Pinpoint the cell where the given text exists, returning its (x, y) midpoint coordinate. 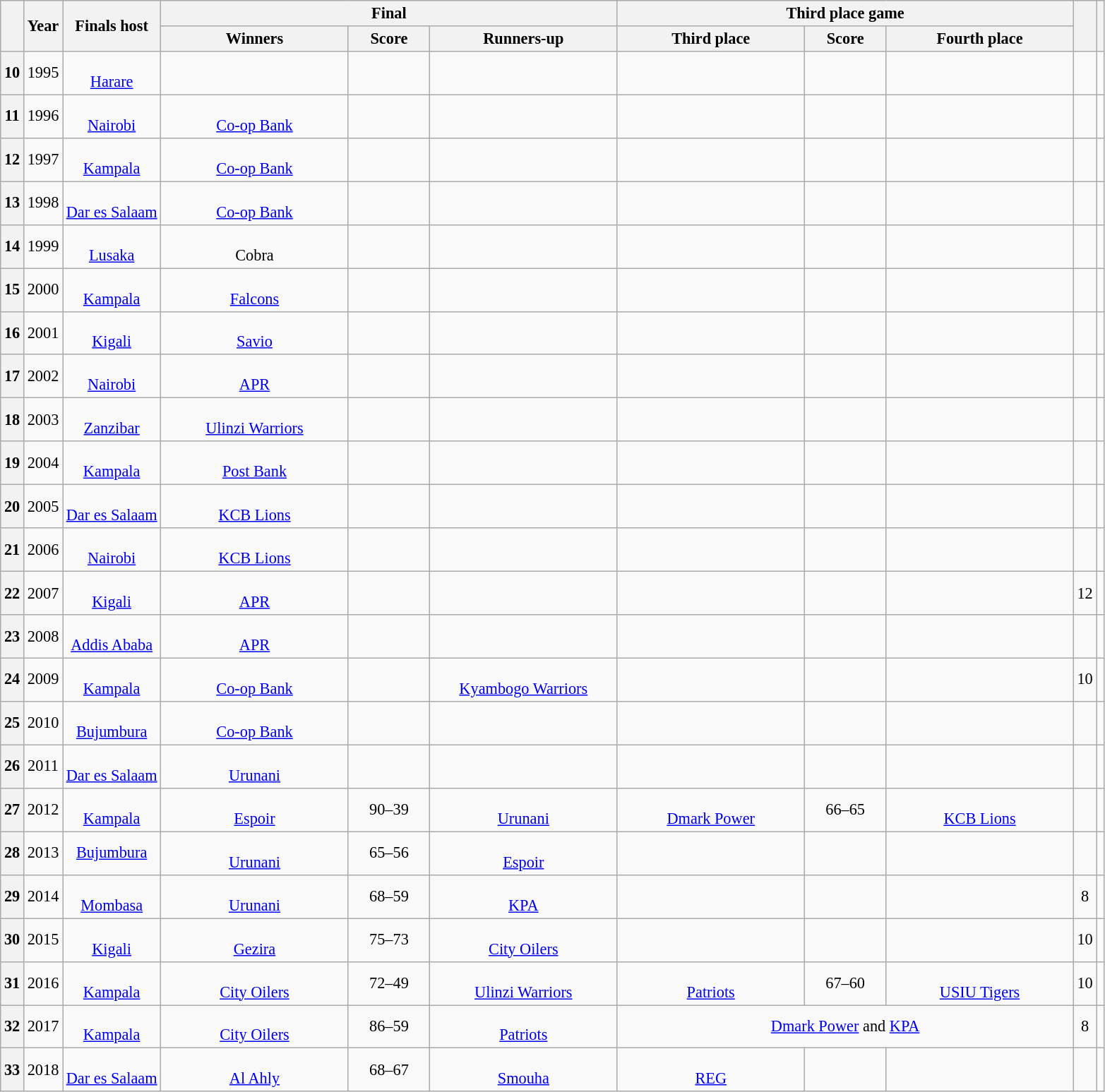
Addis Ababa (112, 637)
33 (13, 1070)
2017 (42, 1026)
2002 (42, 376)
Winners (254, 39)
2005 (42, 505)
Cobra (254, 246)
Mombasa (112, 896)
1995 (42, 72)
86–59 (388, 1026)
18 (13, 419)
Finals host (112, 26)
25 (13, 723)
2003 (42, 419)
23 (13, 637)
Post Bank (254, 463)
Third place game (845, 13)
Dmark Power (710, 809)
2018 (42, 1070)
REG (710, 1070)
Lusaka (112, 246)
1997 (42, 160)
Gezira (254, 940)
2004 (42, 463)
Dmark Power and KPA (845, 1026)
2008 (42, 637)
Kyambogo Warriors (524, 679)
11 (13, 116)
Runners-up (524, 39)
65–56 (388, 853)
Falcons (254, 289)
2016 (42, 983)
1998 (42, 203)
29 (13, 896)
24 (13, 679)
2010 (42, 723)
28 (13, 853)
30 (13, 940)
Smouha (524, 1070)
2001 (42, 333)
2000 (42, 289)
22 (13, 593)
2015 (42, 940)
19 (13, 463)
USIU Tigers (980, 983)
Fourth place (980, 39)
26 (13, 767)
32 (13, 1026)
2006 (42, 549)
2011 (42, 767)
KPA (524, 896)
Al Ahly (254, 1070)
Year (42, 26)
2013 (42, 853)
15 (13, 289)
31 (13, 983)
2007 (42, 593)
Third place (710, 39)
66–65 (844, 809)
27 (13, 809)
1996 (42, 116)
16 (13, 333)
2012 (42, 809)
75–73 (388, 940)
2014 (42, 896)
13 (13, 203)
Savio (254, 333)
Zanzibar (112, 419)
20 (13, 505)
21 (13, 549)
72–49 (388, 983)
67–60 (844, 983)
68–67 (388, 1070)
17 (13, 376)
14 (13, 246)
Final (389, 13)
68–59 (388, 896)
Harare (112, 72)
2009 (42, 679)
1999 (42, 246)
90–39 (388, 809)
